Determine the [X, Y] coordinate at the center of the cell enclosing the given text.  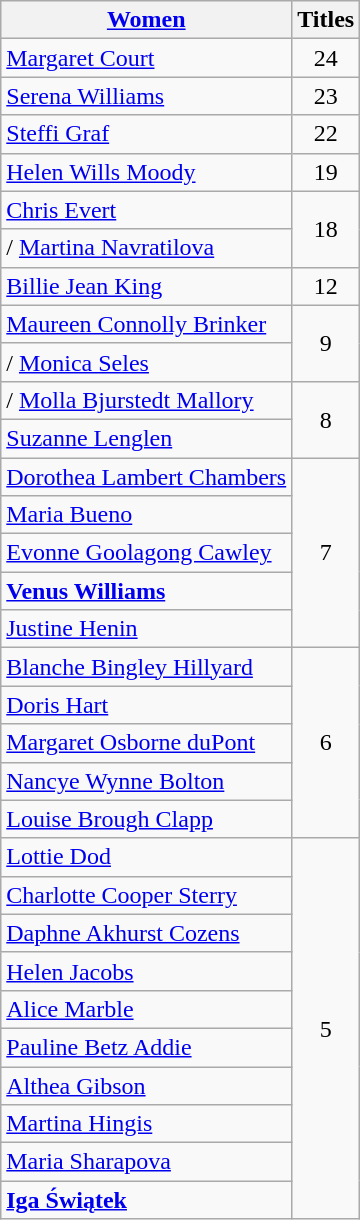
9 [326, 343]
Dorothea Lambert Chambers [146, 477]
/ Molla Bjurstedt Mallory [146, 400]
Justine Henin [146, 629]
Daphne Akhurst Cozens [146, 933]
Louise Brough Clapp [146, 819]
Martina Hingis [146, 1124]
Iga Świątek [146, 1200]
Althea Gibson [146, 1085]
23 [326, 96]
Titles [326, 20]
7 [326, 553]
Chris Evert [146, 210]
18 [326, 229]
Serena Williams [146, 96]
Margaret Osborne duPont [146, 743]
Evonne Goolagong Cawley [146, 553]
/ Martina Navratilova [146, 248]
Charlotte Cooper Sterry [146, 895]
Nancye Wynne Bolton [146, 781]
/ Monica Seles [146, 362]
Blanche Bingley Hillyard [146, 667]
Maria Sharapova [146, 1162]
Alice Marble [146, 1009]
Billie Jean King [146, 286]
Women [146, 20]
Maria Bueno [146, 515]
Suzanne Lenglen [146, 438]
6 [326, 743]
Margaret Court [146, 58]
24 [326, 58]
8 [326, 419]
Helen Wills Moody [146, 172]
Pauline Betz Addie [146, 1047]
Maureen Connolly Brinker [146, 324]
Helen Jacobs [146, 971]
Lottie Dod [146, 857]
Steffi Graf [146, 134]
12 [326, 286]
Venus Williams [146, 591]
Doris Hart [146, 705]
19 [326, 172]
5 [326, 1028]
22 [326, 134]
